Pinpoint the cell where the given text exists, returning its (X, Y) midpoint coordinate. 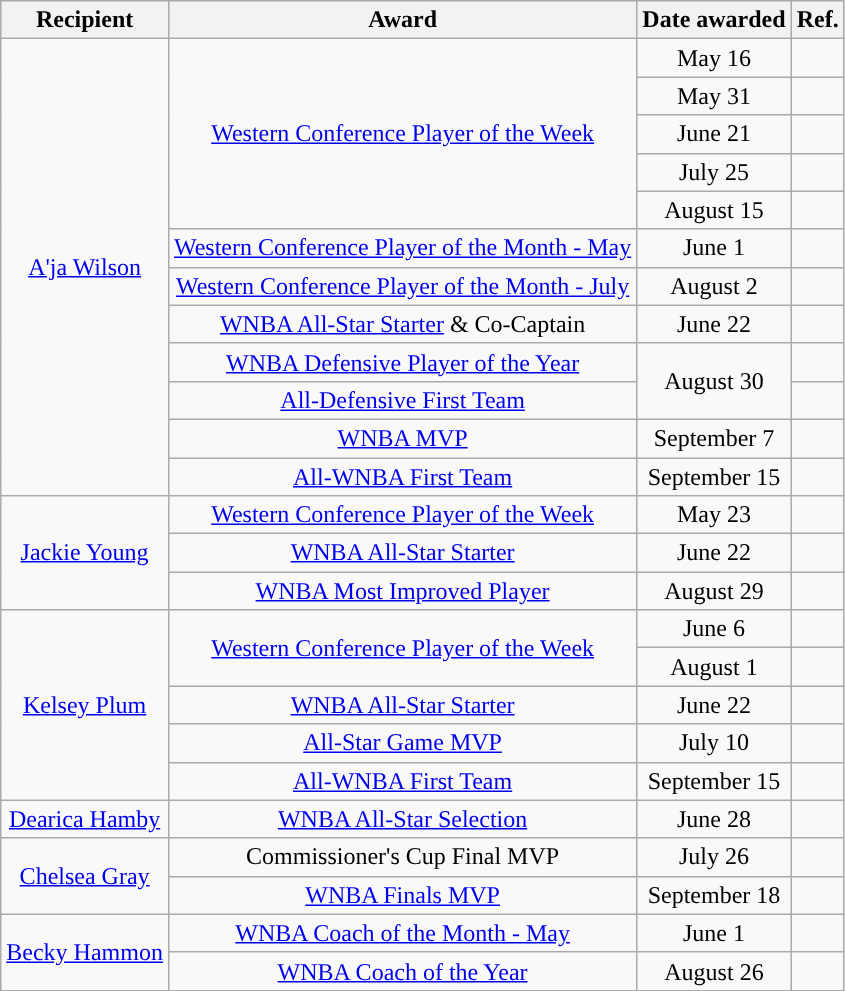
September 18 (714, 895)
August 29 (714, 591)
July 10 (714, 743)
June 28 (714, 819)
Jackie Young (85, 553)
WNBA Defensive Player of the Year (402, 362)
June 21 (714, 134)
August 15 (714, 210)
August 30 (714, 381)
Chelsea Gray (85, 876)
August 26 (714, 971)
WNBA Coach of the Year (402, 971)
September 7 (714, 438)
June 6 (714, 629)
Date awarded (714, 20)
All-Defensive First Team (402, 400)
Ref. (818, 20)
Western Conference Player of the Month - July (402, 286)
WNBA Coach of the Month - May (402, 933)
WNBA All-Star Selection (402, 819)
Becky Hammon (85, 952)
Kelsey Plum (85, 705)
WNBA All-Star Starter & Co-Captain (402, 324)
July 25 (714, 172)
May 23 (714, 515)
July 26 (714, 857)
Dearica Hamby (85, 819)
WNBA MVP (402, 438)
August 2 (714, 286)
Western Conference Player of the Month - May (402, 248)
WNBA Finals MVP (402, 895)
May 31 (714, 96)
A'ja Wilson (85, 268)
Award (402, 20)
All-Star Game MVP (402, 743)
August 1 (714, 667)
Recipient (85, 20)
Commissioner's Cup Final MVP (402, 857)
WNBA Most Improved Player (402, 591)
May 16 (714, 58)
